For the text-containing cell, return its midpoint in (X, Y) coordinate format. 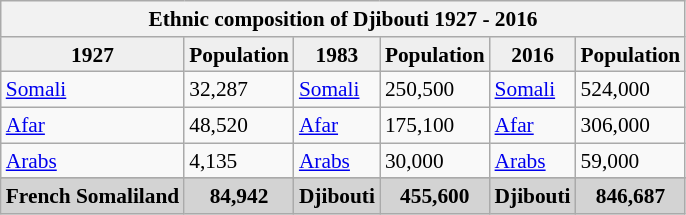
846,687 (631, 197)
1927 (92, 55)
1983 (337, 55)
32,287 (239, 90)
48,520 (239, 126)
4,135 (239, 161)
30,000 (435, 161)
French Somaliland (92, 197)
175,100 (435, 126)
Ethnic composition of Djibouti 1927 - 2016 (344, 19)
2016 (533, 55)
84,942 (239, 197)
306,000 (631, 126)
59,000 (631, 161)
455,600 (435, 197)
524,000 (631, 90)
250,500 (435, 90)
